Capture the cell that displays the provided text and extract its (X, Y) central coordinate. 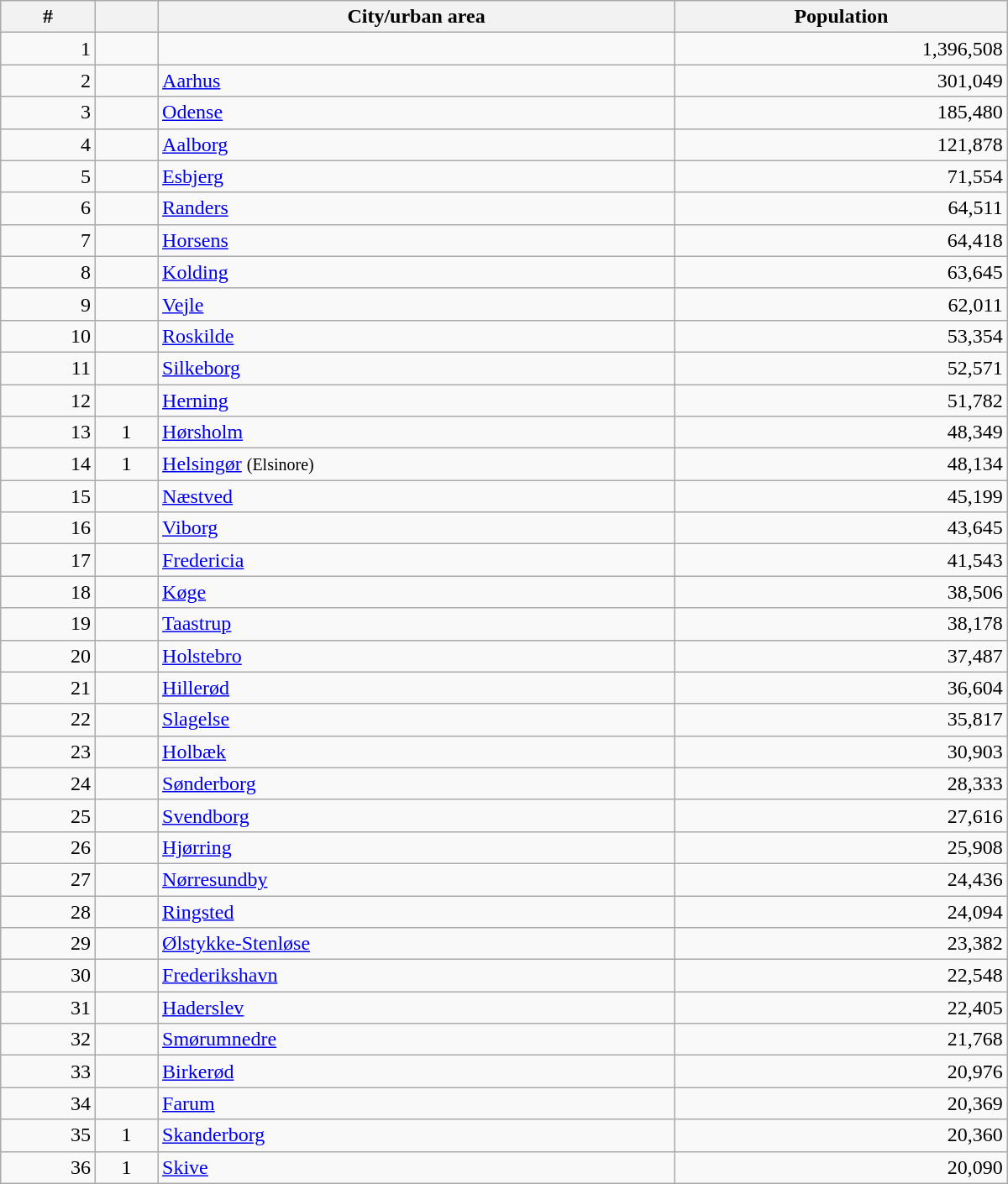
64,511 (842, 208)
20,976 (842, 1071)
71,554 (842, 176)
27 (49, 879)
19 (49, 624)
Nørresundby (417, 879)
Viborg (417, 528)
Holbæk (417, 752)
185,480 (842, 113)
8 (49, 272)
62,011 (842, 304)
22,405 (842, 1008)
Smørumnedre (417, 1040)
16 (49, 528)
43,645 (842, 528)
3 (49, 113)
36 (49, 1167)
35 (49, 1135)
17 (49, 560)
Helsingør (Elsinore) (417, 464)
Skanderborg (417, 1135)
22 (49, 720)
22,548 (842, 976)
48,349 (842, 432)
20,090 (842, 1167)
53,354 (842, 336)
10 (49, 336)
48,134 (842, 464)
Hørsholm (417, 432)
32 (49, 1040)
34 (49, 1103)
Esbjerg (417, 176)
Birkerød (417, 1071)
Fredericia (417, 560)
33 (49, 1071)
64,418 (842, 240)
Randers (417, 208)
301,049 (842, 81)
Farum (417, 1103)
4 (49, 144)
18 (49, 592)
Odense (417, 113)
25 (49, 815)
Svendborg (417, 815)
24,436 (842, 879)
52,571 (842, 368)
Ølstykke-Stenløse (417, 944)
Aalborg (417, 144)
38,178 (842, 624)
Vejle (417, 304)
Køge (417, 592)
23 (49, 752)
9 (49, 304)
63,645 (842, 272)
Skive (417, 1167)
Hjørring (417, 847)
# (49, 17)
5 (49, 176)
Herning (417, 401)
41,543 (842, 560)
20 (49, 656)
Population (842, 17)
Kolding (417, 272)
29 (49, 944)
Haderslev (417, 1008)
12 (49, 401)
15 (49, 496)
City/urban area (417, 17)
24,094 (842, 911)
Holstebro (417, 656)
38,506 (842, 592)
21 (49, 688)
11 (49, 368)
Horsens (417, 240)
Næstved (417, 496)
Sønderborg (417, 783)
6 (49, 208)
36,604 (842, 688)
Ringsted (417, 911)
20,360 (842, 1135)
28,333 (842, 783)
1,396,508 (842, 49)
23,382 (842, 944)
Roskilde (417, 336)
2 (49, 81)
14 (49, 464)
13 (49, 432)
27,616 (842, 815)
30 (49, 976)
24 (49, 783)
37,487 (842, 656)
Aarhus (417, 81)
Slagelse (417, 720)
26 (49, 847)
Silkeborg (417, 368)
45,199 (842, 496)
20,369 (842, 1103)
51,782 (842, 401)
Taastrup (417, 624)
28 (49, 911)
35,817 (842, 720)
25,908 (842, 847)
30,903 (842, 752)
7 (49, 240)
Frederikshavn (417, 976)
Hillerød (417, 688)
31 (49, 1008)
21,768 (842, 1040)
121,878 (842, 144)
